Return the [X, Y] coordinate for the center point of the cell that contains the specified text.  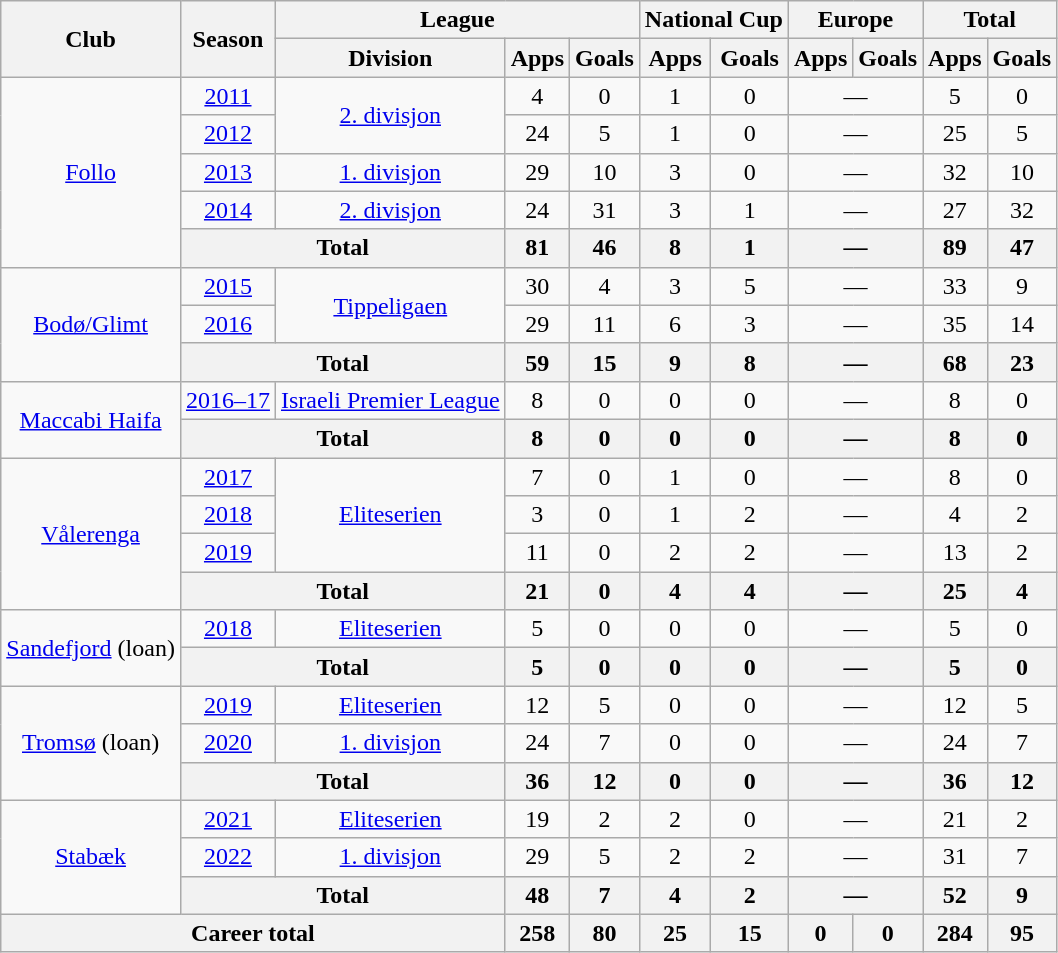
30 [537, 286]
Vålerenga [91, 534]
Israeli Premier League [390, 400]
Club [91, 39]
Tippeligaen [390, 305]
Career total [253, 933]
Tromsø (loan) [91, 743]
Follo [91, 172]
81 [537, 248]
68 [955, 362]
52 [955, 895]
6 [675, 324]
13 [955, 553]
Bodø/Glimt [91, 324]
2016 [228, 324]
2012 [228, 134]
14 [1022, 324]
National Cup [714, 20]
2011 [228, 96]
2016–17 [228, 400]
Stabæk [91, 857]
46 [605, 248]
48 [537, 895]
2014 [228, 210]
2022 [228, 857]
19 [537, 819]
Europe [855, 20]
Division [390, 58]
35 [955, 324]
2021 [228, 819]
Sandefjord (loan) [91, 648]
80 [605, 933]
23 [1022, 362]
2020 [228, 743]
47 [1022, 248]
2015 [228, 286]
33 [955, 286]
95 [1022, 933]
2017 [228, 477]
Maccabi Haifa [91, 419]
2013 [228, 172]
258 [537, 933]
27 [955, 210]
League [457, 20]
284 [955, 933]
Season [228, 39]
89 [955, 248]
59 [537, 362]
